Pinpoint the cell where the given text exists, returning its [x, y] midpoint coordinate. 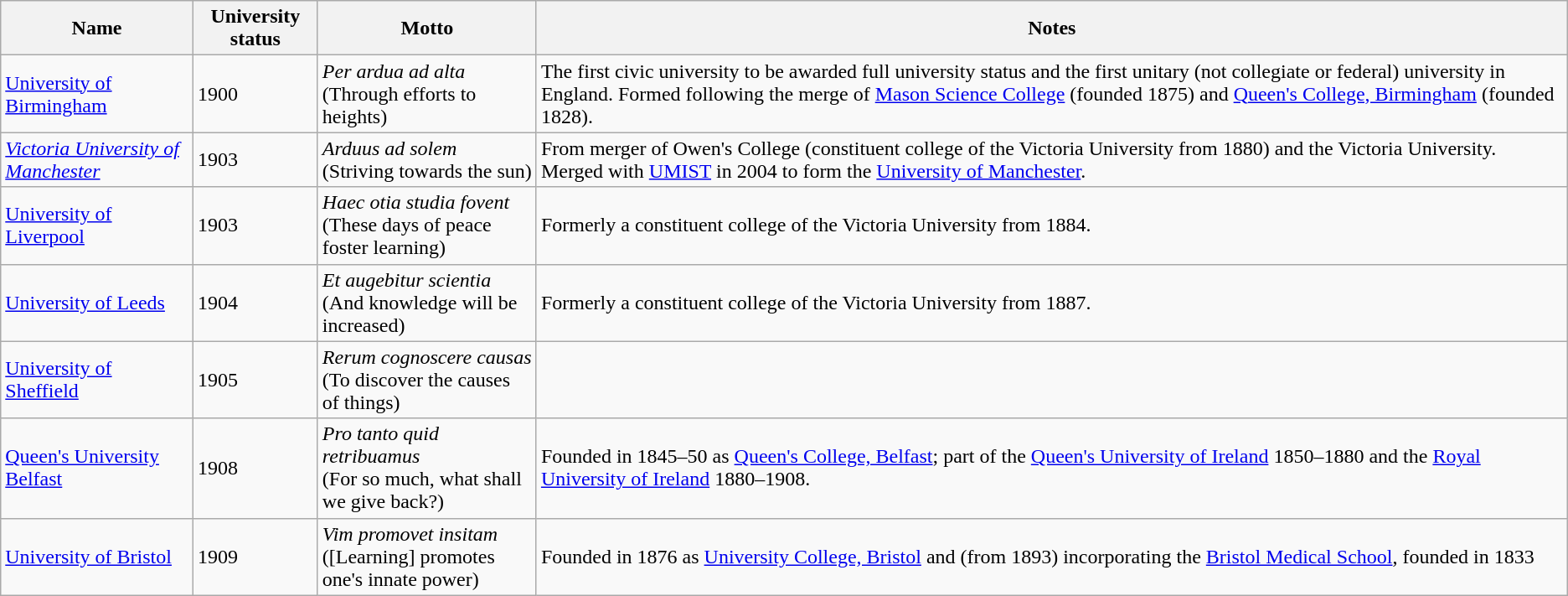
Arduus ad solem(Striving towards the sun) [427, 159]
Pro tanto quid retribuamus(For so much, what shall we give back?) [427, 468]
University of Leeds [97, 303]
Rerum cognoscere causas(To discover the causes of things) [427, 380]
Notes [1052, 29]
1904 [255, 303]
Per ardua ad alta(Through efforts to heights) [427, 94]
University status [255, 29]
Haec otia studia fovent(These days of peace foster learning) [427, 225]
University of Bristol [97, 557]
Founded in 1845–50 as Queen's College, Belfast; part of the Queen's University of Ireland 1850–1880 and the Royal University of Ireland 1880–1908. [1052, 468]
Vim promovet insitam([Learning] promotes one's innate power) [427, 557]
1900 [255, 94]
1905 [255, 380]
Et augebitur scientia(And knowledge will be increased) [427, 303]
Formerly a constituent college of the Victoria University from 1884. [1052, 225]
Founded in 1876 as University College, Bristol and (from 1893) incorporating the Bristol Medical School, founded in 1833 [1052, 557]
1909 [255, 557]
Motto [427, 29]
Formerly a constituent college of the Victoria University from 1887. [1052, 303]
Name [97, 29]
Victoria University of Manchester [97, 159]
University of Birmingham [97, 94]
University of Sheffield [97, 380]
University of Liverpool [97, 225]
Queen's University Belfast [97, 468]
1908 [255, 468]
